From the cell containing the given text, extract its center point as (x, y) coordinate. 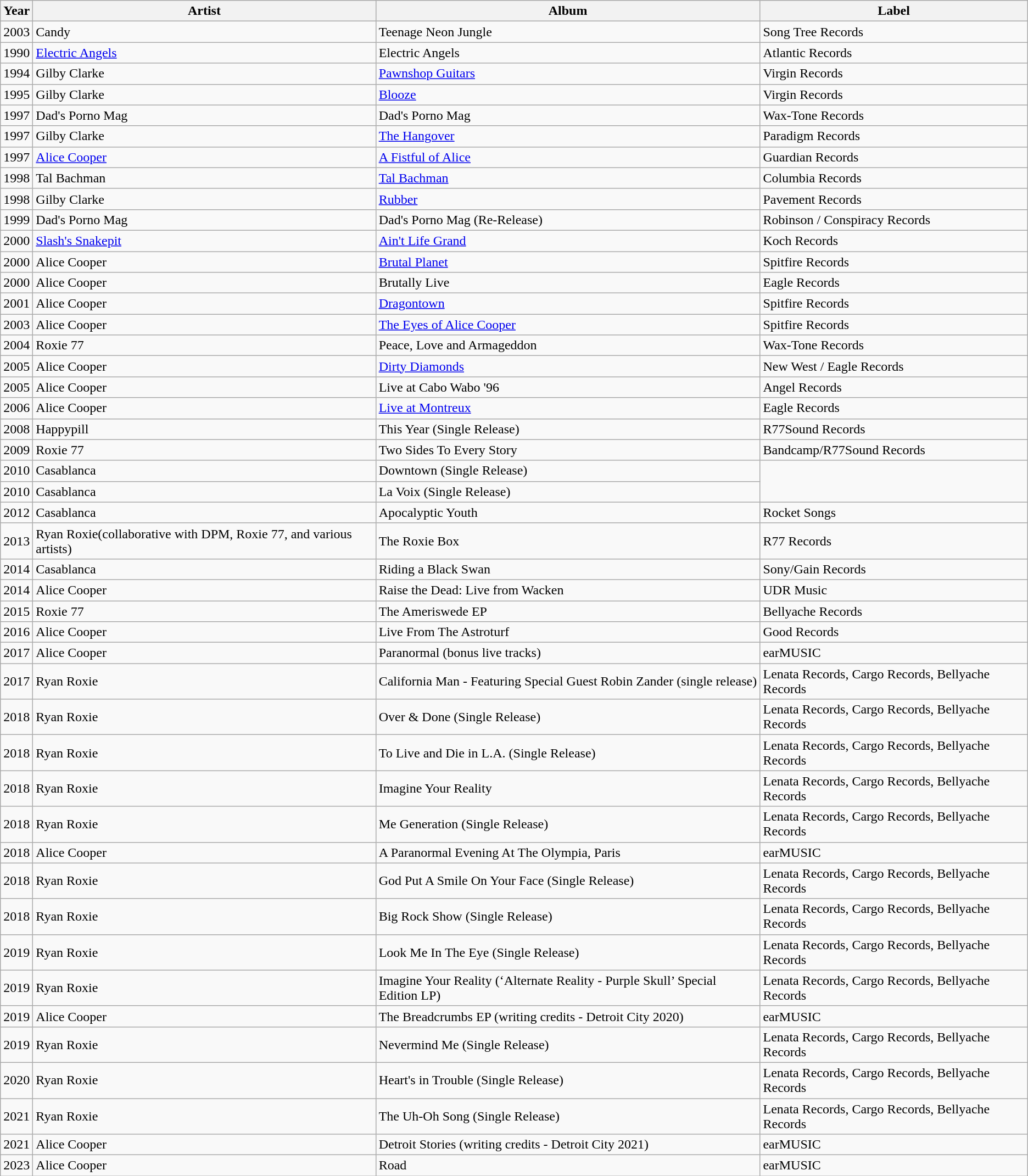
R77 Records (894, 540)
Imagine Your Reality (‘Alternate Reality - Purple Skull’ Special Edition LP) (568, 988)
2020 (16, 1080)
Road (568, 1166)
Live at Montreux (568, 408)
2012 (16, 512)
To Live and Die in L.A. (Single Release) (568, 753)
Bellyache Records (894, 611)
2001 (16, 304)
Dirty Diamonds (568, 366)
2004 (16, 345)
Pawnshop Guitars (568, 74)
Peace, Love and Armageddon (568, 345)
The Roxie Box (568, 540)
Blooze (568, 94)
La Voix (Single Release) (568, 492)
2023 (16, 1166)
2009 (16, 450)
The Hangover (568, 136)
Teenage Neon Jungle (568, 32)
Year (16, 11)
Nevermind Me (Single Release) (568, 1045)
Live at Cabo Wabo '96 (568, 387)
Brutal Planet (568, 262)
Rocket Songs (894, 512)
The Uh-Oh Song (Single Release) (568, 1116)
2016 (16, 632)
Paranormal (bonus live tracks) (568, 653)
Paradigm Records (894, 136)
Live From The Astroturf (568, 632)
Me Generation (Single Release) (568, 824)
Raise the Dead: Live from Wacken (568, 590)
Pavement Records (894, 199)
2013 (16, 540)
2006 (16, 408)
Bandcamp/R77Sound Records (894, 450)
Ryan Roxie(collaborative with DPM, Roxie 77, and various artists) (204, 540)
Happypill (204, 429)
Sony/Gain Records (894, 569)
Riding a Black Swan (568, 569)
Song Tree Records (894, 32)
New West / Eagle Records (894, 366)
Apocalyptic Youth (568, 512)
Detroit Stories (writing credits - Detroit City 2021) (568, 1145)
The Eyes of Alice Cooper (568, 325)
California Man - Featuring Special Guest Robin Zander (single release) (568, 681)
Atlantic Records (894, 53)
Brutally Live (568, 283)
Robinson / Conspiracy Records (894, 220)
Big Rock Show (Single Release) (568, 916)
Ain't Life Grand (568, 241)
2008 (16, 429)
The Ameriswede EP (568, 611)
A Paranormal Evening At The Olympia, Paris (568, 852)
Dad's Porno Mag (Re-Release) (568, 220)
Good Records (894, 632)
Koch Records (894, 241)
Downtown (Single Release) (568, 471)
Angel Records (894, 387)
2015 (16, 611)
1990 (16, 53)
R77Sound Records (894, 429)
Two Sides To Every Story (568, 450)
God Put A Smile On Your Face (Single Release) (568, 881)
Candy (204, 32)
UDR Music (894, 590)
Columbia Records (894, 178)
Heart's in Trouble (Single Release) (568, 1080)
Guardian Records (894, 157)
Rubber (568, 199)
1999 (16, 220)
Album (568, 11)
The Breadcrumbs EP (writing credits - Detroit City 2020) (568, 1016)
Look Me In The Eye (Single Release) (568, 952)
A Fistful of Alice (568, 157)
Over & Done (Single Release) (568, 717)
1994 (16, 74)
1995 (16, 94)
Label (894, 11)
Imagine Your Reality (568, 789)
Slash's Snakepit (204, 241)
This Year (Single Release) (568, 429)
Dragontown (568, 304)
Artist (204, 11)
